Pinpoint the cell where the given text exists, returning its [X, Y] midpoint coordinate. 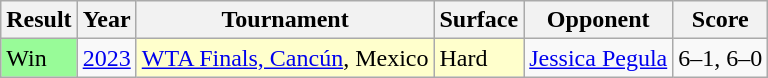
Opponent [598, 20]
WTA Finals, Cancún, Mexico [285, 58]
Jessica Pegula [598, 58]
Win [39, 58]
6–1, 6–0 [720, 58]
Hard [479, 58]
Score [720, 20]
Year [106, 20]
Result [39, 20]
Surface [479, 20]
Tournament [285, 20]
2023 [106, 58]
